Return [X, Y] of the center of cell containing provided text 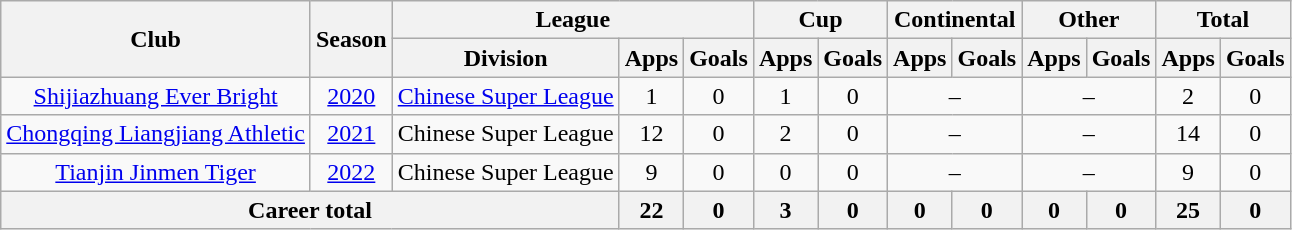
Shijiazhuang Ever Bright [156, 96]
Career total [310, 210]
Total [1223, 20]
14 [1188, 134]
Other [1089, 20]
League [572, 20]
3 [785, 210]
Tianjin Jinmen Tiger [156, 172]
Cup [820, 20]
2022 [351, 172]
12 [651, 134]
2020 [351, 96]
Club [156, 39]
Season [351, 39]
25 [1188, 210]
Chongqing Liangjiang Athletic [156, 134]
22 [651, 210]
Continental [955, 20]
Division [506, 58]
2021 [351, 134]
